Provide the [X, Y] coordinate of the cell's center where the given text is located.  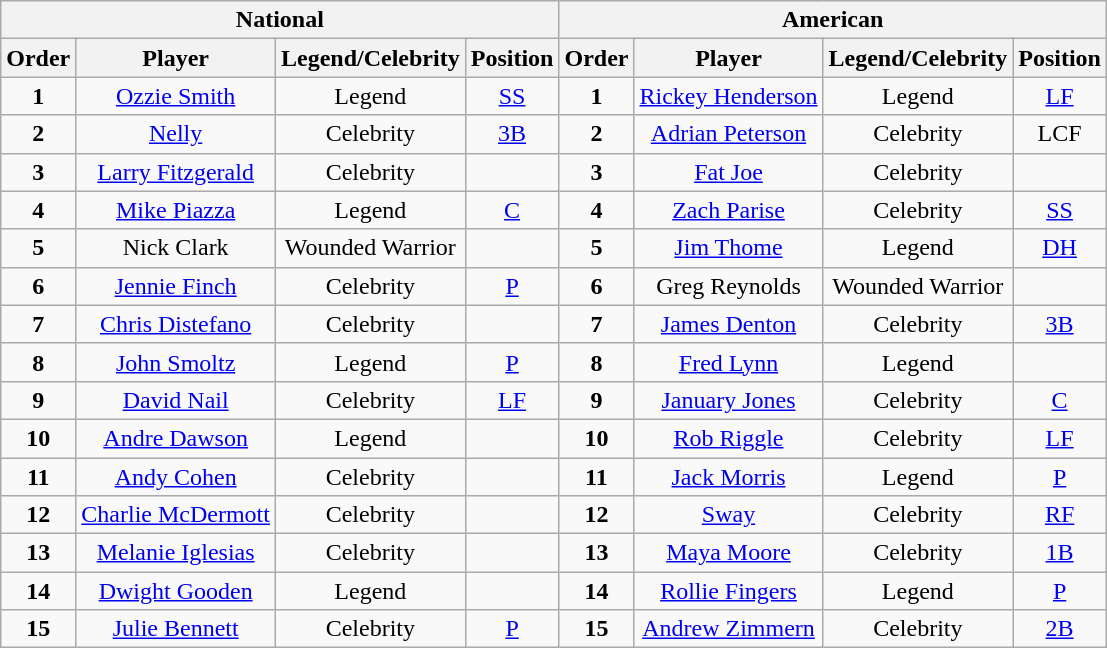
Melanie Iglesias [176, 553]
John Smoltz [176, 362]
Charlie McDermott [176, 515]
1B [1060, 553]
National [280, 20]
Andy Cohen [176, 477]
Maya Moore [728, 553]
Jim Thome [728, 248]
Jack Morris [728, 477]
David Nail [176, 400]
Greg Reynolds [728, 286]
American [833, 20]
Mike Piazza [176, 210]
Ozzie Smith [176, 96]
Larry Fitzgerald [176, 172]
January Jones [728, 400]
DH [1060, 248]
Fred Lynn [728, 362]
LCF [1060, 134]
2B [1060, 629]
Andrew Zimmern [728, 629]
Fat Joe [728, 172]
Andre Dawson [176, 438]
Rickey Henderson [728, 96]
Rollie Fingers [728, 591]
Nelly [176, 134]
James Denton [728, 324]
Adrian Peterson [728, 134]
Dwight Gooden [176, 591]
Rob Riggle [728, 438]
Jennie Finch [176, 286]
RF [1060, 515]
Chris Distefano [176, 324]
Nick Clark [176, 248]
Julie Bennett [176, 629]
Sway [728, 515]
Zach Parise [728, 210]
